Determine the (x, y) coordinate at the center of the cell enclosing the given text.  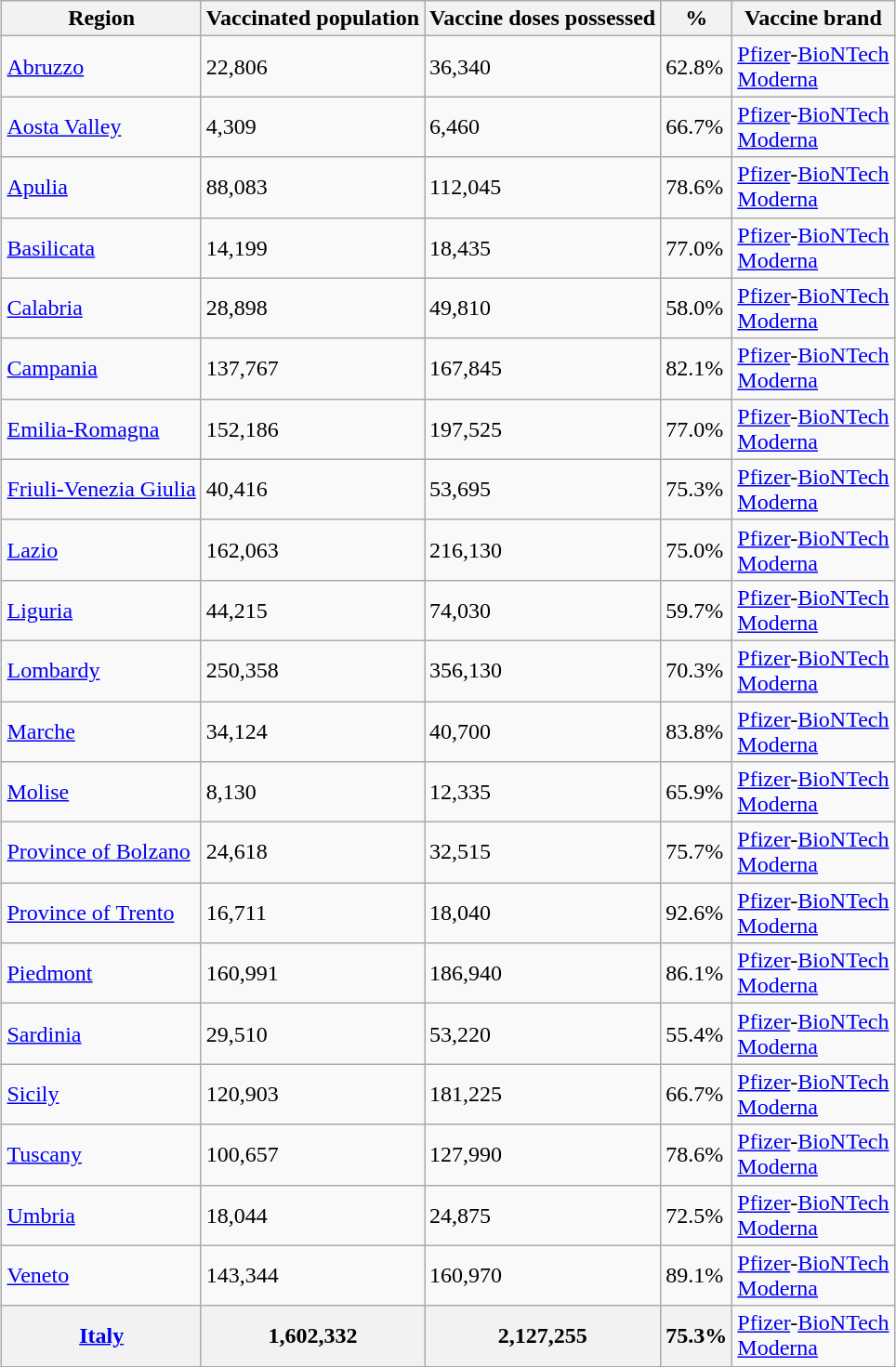
Vaccine doses possessed (543, 19)
120,903 (312, 1095)
Molise (101, 792)
Region (101, 19)
127,990 (543, 1154)
Liguria (101, 610)
181,225 (543, 1095)
74,030 (543, 610)
Umbria (101, 1216)
Campania (101, 368)
70.3% (697, 671)
18,044 (312, 1216)
Sardinia (101, 1033)
Sicily (101, 1095)
34,124 (312, 730)
Vaccinated population (312, 19)
2,127,255 (543, 1336)
Lazio (101, 550)
Piedmont (101, 974)
12,335 (543, 792)
59.7% (697, 610)
Lombardy (101, 671)
% (697, 19)
75.7% (697, 853)
1,602,332 (312, 1336)
162,063 (312, 550)
137,767 (312, 368)
Calabria (101, 309)
92.6% (697, 913)
Abruzzo (101, 67)
53,695 (543, 489)
Veneto (101, 1275)
197,525 (543, 429)
24,618 (312, 853)
Province of Trento (101, 913)
86.1% (697, 974)
14,199 (312, 247)
89.1% (697, 1275)
Emilia-Romagna (101, 429)
4,309 (312, 126)
58.0% (697, 309)
160,970 (543, 1275)
160,991 (312, 974)
40,416 (312, 489)
16,711 (312, 913)
Marche (101, 730)
8,130 (312, 792)
32,515 (543, 853)
82.1% (697, 368)
40,700 (543, 730)
65.9% (697, 792)
186,940 (543, 974)
Apulia (101, 188)
83.8% (697, 730)
Friuli-Venezia Giulia (101, 489)
44,215 (312, 610)
28,898 (312, 309)
88,083 (312, 188)
36,340 (543, 67)
Tuscany (101, 1154)
22,806 (312, 67)
72.5% (697, 1216)
24,875 (543, 1216)
75.0% (697, 550)
55.4% (697, 1033)
143,344 (312, 1275)
6,460 (543, 126)
152,186 (312, 429)
29,510 (312, 1033)
216,130 (543, 550)
356,130 (543, 671)
62.8% (697, 67)
250,358 (312, 671)
112,045 (543, 188)
53,220 (543, 1033)
Province of Bolzano (101, 853)
Vaccine brand (813, 19)
Italy (101, 1336)
18,040 (543, 913)
18,435 (543, 247)
167,845 (543, 368)
Aosta Valley (101, 126)
49,810 (543, 309)
100,657 (312, 1154)
Basilicata (101, 247)
